Determine the (x, y) coordinate at the center of the cell enclosing the given text.  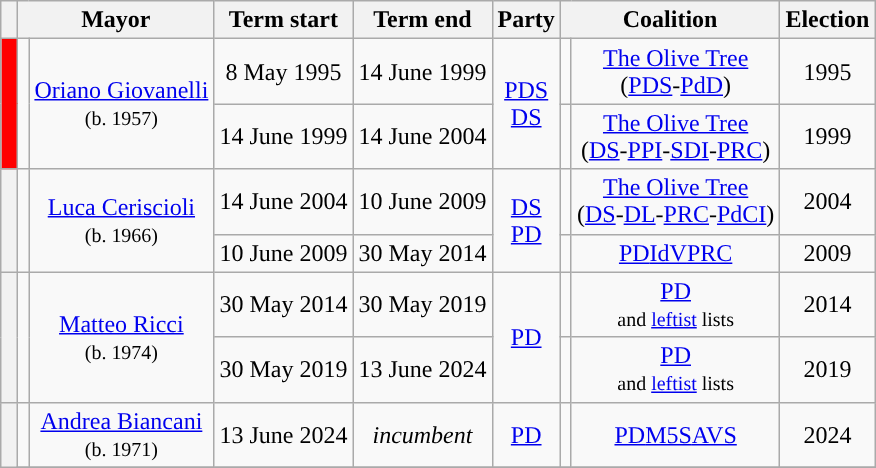
Oriano Giovanelli (b. 1957) (122, 104)
Election (828, 20)
8 May 1995 (284, 72)
incumbent (422, 434)
Luca Ceriscioli (b. 1966) (122, 220)
PDM5SAVS (675, 434)
2024 (828, 434)
2009 (828, 253)
2014 (828, 304)
The Olive Tree(DS-PPI-SDI-PRC) (675, 136)
Term end (422, 20)
DSPD (526, 220)
1999 (828, 136)
2019 (828, 370)
The Olive Tree(PDS-PdD) (675, 72)
1995 (828, 72)
Matteo Ricci (b. 1974) (122, 337)
Mayor (116, 20)
Party (526, 20)
Coalition (670, 20)
PDSDS (526, 104)
Term start (284, 20)
2004 (828, 202)
The Olive Tree(DS-DL-PRC-PdCI) (675, 202)
Andrea Biancani (b. 1971) (122, 434)
PDIdVPRC (675, 253)
